Capture the cell that displays the provided text and extract its [x, y] central coordinate. 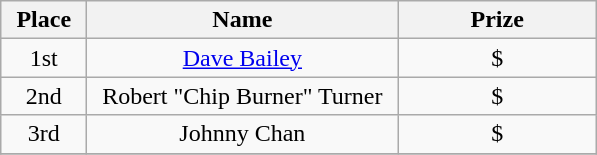
Robert "Chip Burner" Turner [242, 96]
Prize [498, 20]
Dave Bailey [242, 58]
Name [242, 20]
2nd [44, 96]
Place [44, 20]
3rd [44, 134]
1st [44, 58]
Johnny Chan [242, 134]
